Return (x, y) of the center of cell containing provided text 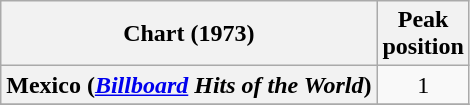
1 (423, 85)
Peakposition (423, 34)
Chart (1973) (189, 34)
Mexico (Billboard Hits of the World) (189, 85)
